Detect which cell encompasses the target text, then output its (X, Y) center coordinate. 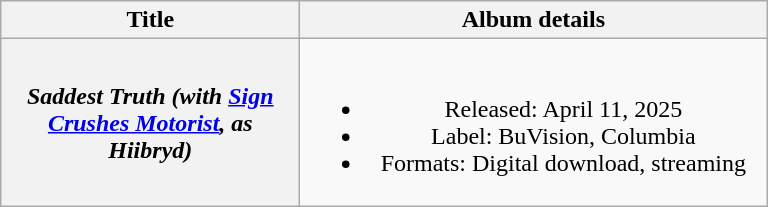
Title (150, 20)
Album details (534, 20)
Released: April 11, 2025Label: BuVision, ColumbiaFormats: Digital download, streaming (534, 122)
Saddest Truth (with Sign Crushes Motorist, as Hiibryd) (150, 122)
